Output the [X, Y] coordinate of the center of the cell containing the given text.  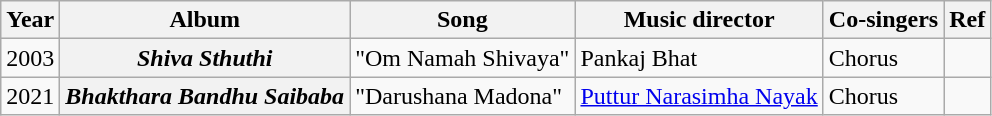
Co-singers [883, 20]
Ref [968, 20]
"Om Namah Shivaya" [462, 58]
Album [205, 20]
Song [462, 20]
Music director [699, 20]
Year [30, 20]
2021 [30, 96]
Bhakthara Bandhu Saibaba [205, 96]
2003 [30, 58]
"Darushana Madona" [462, 96]
Pankaj Bhat [699, 58]
Puttur Narasimha Nayak [699, 96]
Shiva Sthuthi [205, 58]
